Locate the cell with the specified text and output its (x, y) center coordinate. 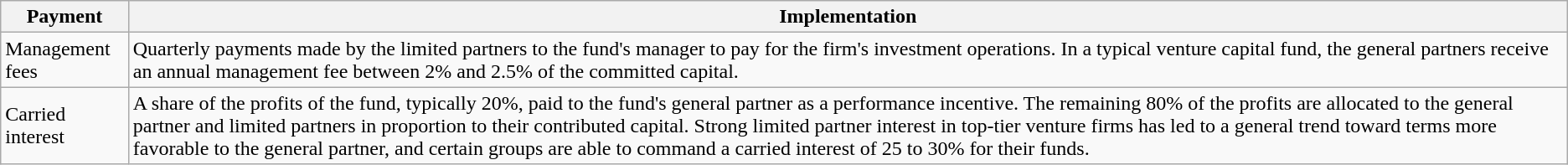
Carried interest (64, 126)
Implementation (848, 17)
Management fees (64, 60)
Payment (64, 17)
